Pinpoint the cell where the given text exists, returning its (x, y) midpoint coordinate. 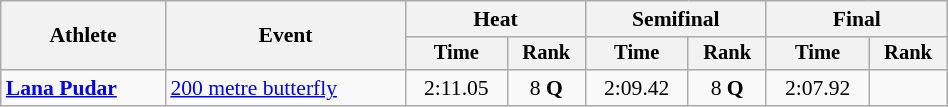
2:11.05 (457, 88)
Semifinal (676, 19)
2:09.42 (636, 88)
2:07.92 (818, 88)
200 metre butterfly (285, 88)
Event (285, 36)
Final (856, 19)
Athlete (84, 36)
Lana Pudar (84, 88)
Heat (496, 19)
